Return [X, Y] of the center of cell containing provided text 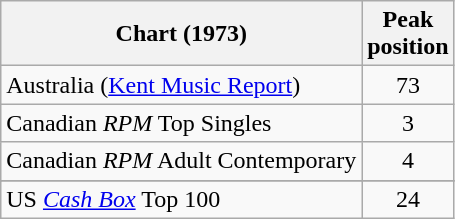
US Cash Box Top 100 [182, 199]
Canadian RPM Adult Contemporary [182, 161]
Peakposition [408, 34]
Canadian RPM Top Singles [182, 123]
4 [408, 161]
Australia (Kent Music Report) [182, 85]
24 [408, 199]
Chart (1973) [182, 34]
73 [408, 85]
3 [408, 123]
